Return the (X, Y) coordinate for the center point of the cell that contains the specified text.  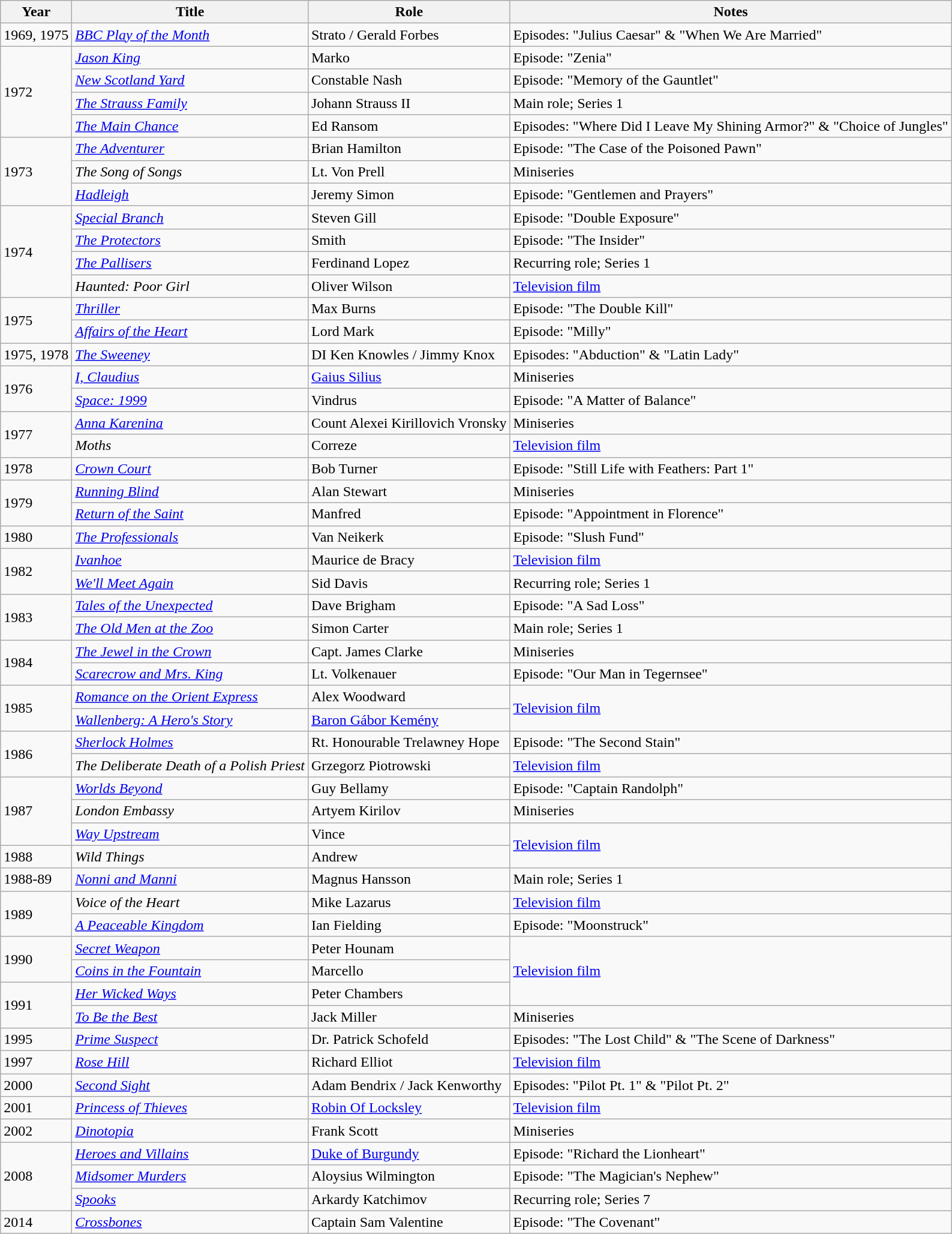
Worlds Beyond (190, 788)
Episode: "Appointment in Florence" (731, 514)
Affairs of the Heart (190, 332)
Vince (409, 834)
Dave Brigham (409, 605)
Nonni and Manni (190, 879)
The Main Chance (190, 126)
Running Blind (190, 491)
2000 (36, 1085)
Correze (409, 446)
Van Neikerk (409, 537)
Lt. Von Prell (409, 172)
To Be the Best (190, 1017)
Alan Stewart (409, 491)
Peter Hounam (409, 948)
Episodes: "Where Did I Leave My Shining Armor?" & "Choice of Jungles" (731, 126)
Sid Davis (409, 583)
Princess of Thieves (190, 1108)
Vindrus (409, 400)
Dinotopia (190, 1131)
Year (36, 12)
Episode: "The Case of the Poisoned Pawn" (731, 149)
Max Burns (409, 309)
Crown Court (190, 469)
1983 (36, 617)
Thriller (190, 309)
Episode: "Slush Fund" (731, 537)
2001 (36, 1108)
Episode: "A Sad Loss" (731, 605)
The Deliberate Death of a Polish Priest (190, 765)
Episodes: "Pilot Pt. 1" & "Pilot Pt. 2" (731, 1085)
Episode: "A Matter of Balance" (731, 400)
Voice of the Heart (190, 902)
1972 (36, 92)
Grzegorz Piotrowski (409, 765)
1988-89 (36, 879)
The Protectors (190, 240)
Secret Weapon (190, 948)
Andrew (409, 857)
The Song of Songs (190, 172)
Rose Hill (190, 1062)
Second Sight (190, 1085)
Episode: "Milly" (731, 332)
Count Alexei Kirillovich Vronsky (409, 423)
Bob Turner (409, 469)
Episodes: "Julius Caesar" & "When We Are Married" (731, 35)
A Peaceable Kingdom (190, 925)
1982 (36, 571)
Tales of the Unexpected (190, 605)
Oliver Wilson (409, 286)
Ed Ransom (409, 126)
Her Wicked Ways (190, 993)
1979 (36, 503)
1986 (36, 754)
Episode: "The Covenant" (731, 1222)
Role (409, 12)
Episodes: "Abduction" & "Latin Lady" (731, 355)
Johann Strauss II (409, 103)
Steven Gill (409, 217)
Space: 1999 (190, 400)
Heroes and Villains (190, 1154)
1995 (36, 1040)
The Jewel in the Crown (190, 651)
Sherlock Holmes (190, 743)
Mike Lazarus (409, 902)
Artyem Kirilov (409, 811)
Episodes: "The Lost Child" & "The Scene of Darkness" (731, 1040)
Title (190, 12)
Ferdinand Lopez (409, 263)
1990 (36, 959)
1987 (36, 811)
Episode: "Double Exposure" (731, 217)
Way Upstream (190, 834)
Adam Bendrix / Jack Kenworthy (409, 1085)
Episode: "The Second Stain" (731, 743)
Peter Chambers (409, 993)
New Scotland Yard (190, 80)
Lt. Volkenauer (409, 674)
Episode: "Captain Randolph" (731, 788)
Jason King (190, 58)
Coins in the Fountain (190, 971)
Romance on the Orient Express (190, 697)
Ivanhoe (190, 560)
We'll Meet Again (190, 583)
Duke of Burgundy (409, 1154)
Prime Suspect (190, 1040)
Recurring role; Series 7 (731, 1199)
Baron Gábor Kemény (409, 720)
Episode: "Zenia" (731, 58)
The Old Men at the Zoo (190, 628)
1984 (36, 662)
1975, 1978 (36, 355)
Maurice de Bracy (409, 560)
Smith (409, 240)
Jack Miller (409, 1017)
2002 (36, 1131)
Haunted: Poor Girl (190, 286)
Episode: "Our Man in Tegernsee" (731, 674)
The Adventurer (190, 149)
Manfred (409, 514)
1985 (36, 708)
1969, 1975 (36, 35)
1988 (36, 857)
1978 (36, 469)
Wallenberg: A Hero's Story (190, 720)
1980 (36, 537)
Capt. James Clarke (409, 651)
Episode: "Richard the Lionheart" (731, 1154)
Episode: "The Insider" (731, 240)
Arkardy Katchimov (409, 1199)
Constable Nash (409, 80)
2014 (36, 1222)
Aloysius Wilmington (409, 1176)
Marcello (409, 971)
Brian Hamilton (409, 149)
DI Ken Knowles / Jimmy Knox (409, 355)
The Professionals (190, 537)
Guy Bellamy (409, 788)
Return of the Saint (190, 514)
Episode: "The Magician's Nephew" (731, 1176)
Episode: "Gentlemen and Prayers" (731, 194)
Episode: "Still Life with Feathers: Part 1" (731, 469)
Rt. Honourable Trelawney Hope (409, 743)
Richard Elliot (409, 1062)
Ian Fielding (409, 925)
BBC Play of the Month (190, 35)
1989 (36, 914)
Episode: "The Double Kill" (731, 309)
London Embassy (190, 811)
I, Claudius (190, 377)
1976 (36, 389)
Lord Mark (409, 332)
Dr. Patrick Schofeld (409, 1040)
Marko (409, 58)
Episode: "Memory of the Gauntlet" (731, 80)
2008 (36, 1176)
Special Branch (190, 217)
Strato / Gerald Forbes (409, 35)
Gaius Silius (409, 377)
Robin Of Locksley (409, 1108)
The Sweeney (190, 355)
Midsomer Murders (190, 1176)
Notes (731, 12)
Crossbones (190, 1222)
Alex Woodward (409, 697)
Captain Sam Valentine (409, 1222)
1973 (36, 172)
Anna Karenina (190, 423)
The Strauss Family (190, 103)
Magnus Hansson (409, 879)
1975 (36, 320)
Scarecrow and Mrs. King (190, 674)
Spooks (190, 1199)
Wild Things (190, 857)
1974 (36, 251)
Jeremy Simon (409, 194)
1997 (36, 1062)
Simon Carter (409, 628)
The Pallisers (190, 263)
1991 (36, 1005)
Hadleigh (190, 194)
Episode: "Moonstruck" (731, 925)
Moths (190, 446)
Frank Scott (409, 1131)
1977 (36, 434)
